Output the [X, Y] coordinate of the center of the cell containing the given text.  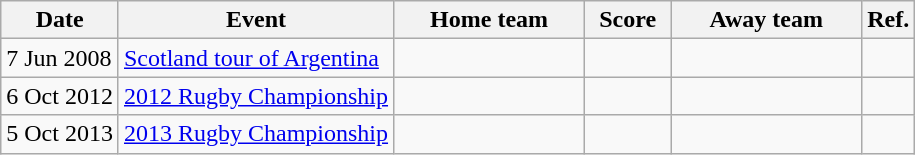
Scotland tour of Argentina [256, 58]
Date [60, 20]
Event [256, 20]
6 Oct 2012 [60, 96]
Home team [490, 20]
2012 Rugby Championship [256, 96]
7 Jun 2008 [60, 58]
Score [628, 20]
5 Oct 2013 [60, 134]
Away team [766, 20]
Ref. [888, 20]
2013 Rugby Championship [256, 134]
